Detect which cell encompasses the target text, then output its (X, Y) center coordinate. 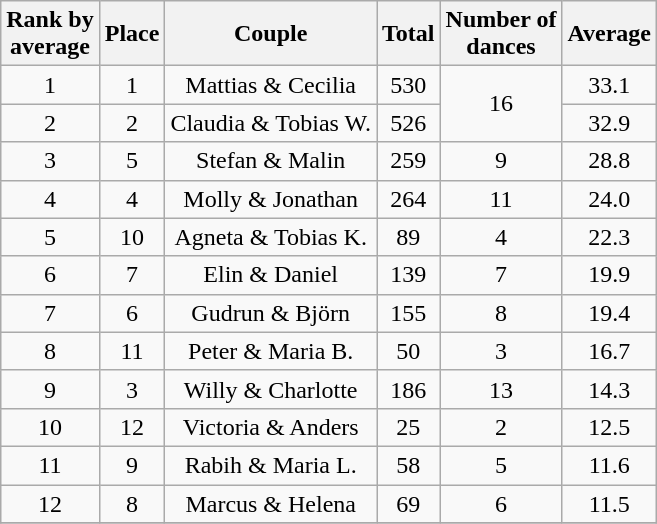
530 (408, 85)
Marcus & Helena (271, 503)
Couple (271, 34)
186 (408, 389)
13 (501, 389)
Peter & Maria B. (271, 351)
69 (408, 503)
Victoria & Anders (271, 427)
Number of dances (501, 34)
11.6 (610, 465)
155 (408, 313)
526 (408, 123)
Gudrun & Björn (271, 313)
Molly & Jonathan (271, 199)
33.1 (610, 85)
Elin & Daniel (271, 275)
Mattias & Cecilia (271, 85)
16.7 (610, 351)
Stefan & Malin (271, 161)
Willy & Charlotte (271, 389)
259 (408, 161)
Total (408, 34)
28.8 (610, 161)
Average (610, 34)
58 (408, 465)
Claudia & Tobias W. (271, 123)
19.4 (610, 313)
Place (132, 34)
139 (408, 275)
32.9 (610, 123)
19.9 (610, 275)
11.5 (610, 503)
24.0 (610, 199)
Agneta & Tobias K. (271, 237)
264 (408, 199)
25 (408, 427)
14.3 (610, 389)
50 (408, 351)
89 (408, 237)
12.5 (610, 427)
Rabih & Maria L. (271, 465)
22.3 (610, 237)
Rank by average (50, 34)
16 (501, 104)
